For the text-containing cell, return its midpoint in (X, Y) coordinate format. 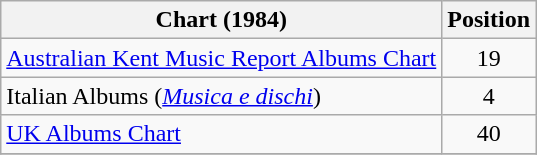
4 (489, 96)
19 (489, 58)
Chart (1984) (222, 20)
40 (489, 134)
Position (489, 20)
Italian Albums (Musica e dischi) (222, 96)
UK Albums Chart (222, 134)
Australian Kent Music Report Albums Chart (222, 58)
